Scan for the cell matching the given text and deliver its [x, y] coordinate at center. 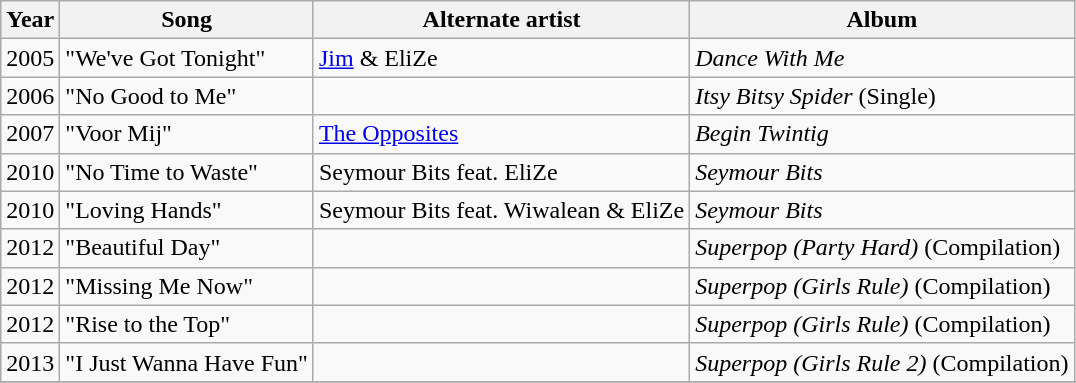
2005 [30, 58]
"Missing Me Now" [187, 286]
2007 [30, 134]
Seymour Bits feat. EliZe [501, 172]
"No Good to Me" [187, 96]
Alternate artist [501, 20]
Superpop (Party Hard) (Compilation) [882, 248]
Superpop (Girls Rule 2) (Compilation) [882, 362]
Jim & EliZe [501, 58]
"I Just Wanna Have Fun" [187, 362]
"Voor Mij" [187, 134]
"No Time to Waste" [187, 172]
Album [882, 20]
Dance With Me [882, 58]
"We've Got Tonight" [187, 58]
Song [187, 20]
2006 [30, 96]
2013 [30, 362]
Seymour Bits feat. Wiwalean & EliZe [501, 210]
Year [30, 20]
"Beautiful Day" [187, 248]
The Opposites [501, 134]
Itsy Bitsy Spider (Single) [882, 96]
"Rise to the Top" [187, 324]
"Loving Hands" [187, 210]
Begin Twintig [882, 134]
